For the text-containing cell, return its midpoint in [X, Y] coordinate format. 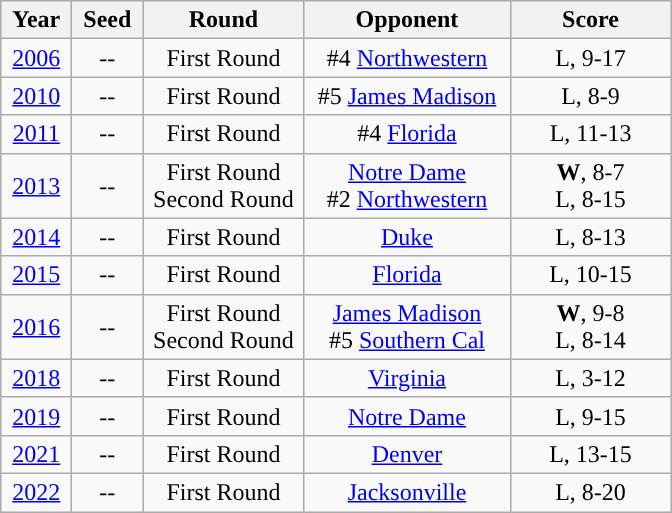
2022 [36, 492]
2011 [36, 134]
L, 11-13 [590, 134]
Notre Dame#2 Northwestern [407, 186]
2010 [36, 96]
2014 [36, 237]
Round [224, 20]
Denver [407, 454]
L, 8-9 [590, 96]
W, 9-8L, 8-14 [590, 326]
Jacksonville [407, 492]
L, 3-12 [590, 378]
2006 [36, 58]
L, 10-15 [590, 275]
Notre Dame [407, 416]
2013 [36, 186]
Score [590, 20]
Duke [407, 237]
Seed [108, 20]
#4 Florida [407, 134]
2016 [36, 326]
2021 [36, 454]
Opponent [407, 20]
L, 8-13 [590, 237]
Florida [407, 275]
Virginia [407, 378]
Year [36, 20]
L, 13-15 [590, 454]
L, 8-20 [590, 492]
W, 8-7L, 8-15 [590, 186]
#4 Northwestern [407, 58]
2015 [36, 275]
2019 [36, 416]
L, 9-17 [590, 58]
L, 9-15 [590, 416]
James Madison#5 Southern Cal [407, 326]
#5 James Madison [407, 96]
2018 [36, 378]
